Locate the cell with the specified text and output its (x, y) center coordinate. 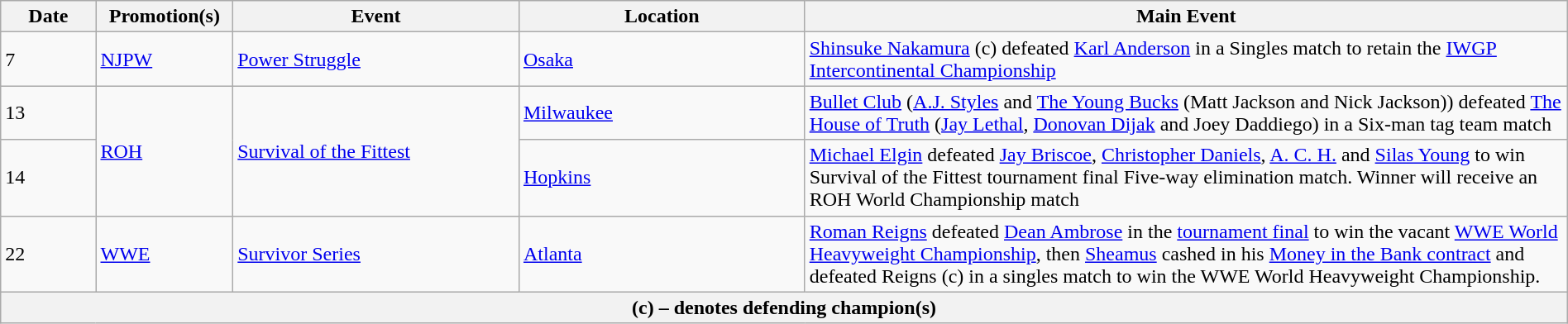
Atlanta (662, 254)
Event (376, 17)
14 (48, 178)
(c) – denotes defending champion(s) (784, 307)
13 (48, 112)
Survivor Series (376, 254)
NJPW (165, 60)
Shinsuke Nakamura (c) defeated Karl Anderson in a Singles match to retain the IWGP Intercontinental Championship (1186, 60)
Promotion(s) (165, 17)
22 (48, 254)
Main Event (1186, 17)
Location (662, 17)
7 (48, 60)
Date (48, 17)
Power Struggle (376, 60)
WWE (165, 254)
Survival of the Fittest (376, 150)
Osaka (662, 60)
Hopkins (662, 178)
Milwaukee (662, 112)
ROH (165, 150)
